Identify which cell holds the provided text, then report its (x, y) central coordinate. 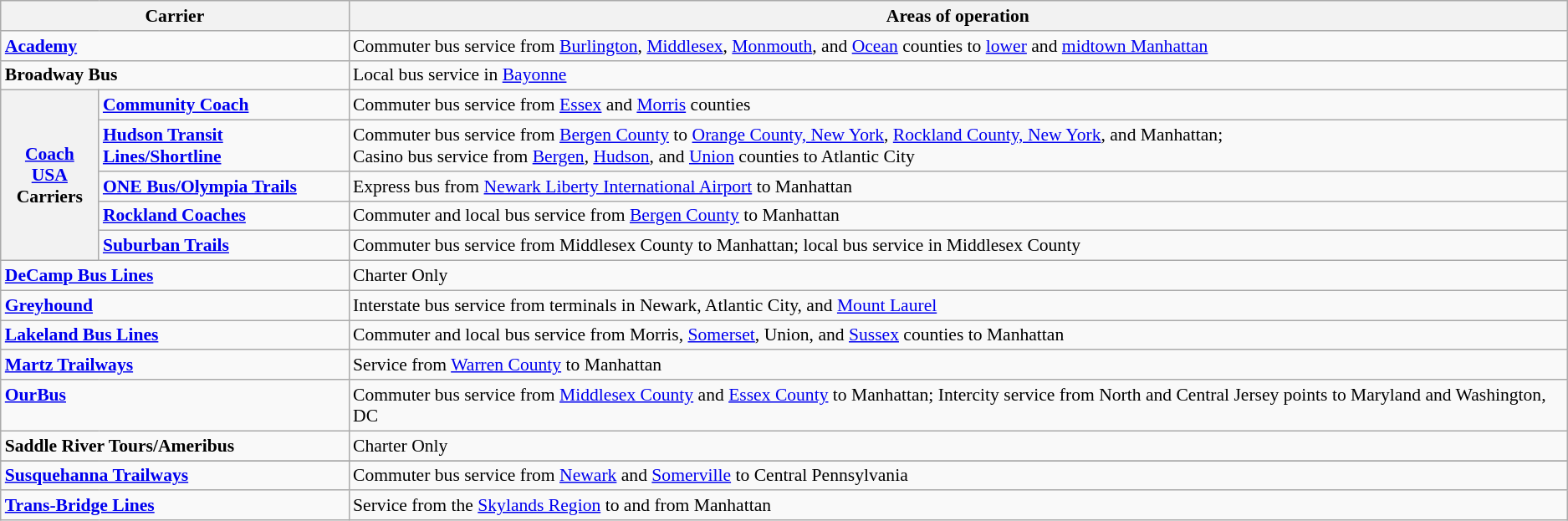
Academy (175, 46)
Lakeland Bus Lines (175, 335)
ONE Bus/Olympia Trails (224, 186)
OurBus (175, 405)
Trans-Bridge Lines (175, 506)
Carrier (175, 16)
Service from the Skylands Region to and from Manhattan (958, 506)
Rockland Coaches (224, 216)
Commuter bus service from Newark and Somerville to Central Pennsylvania (958, 476)
Greyhound (175, 305)
Commuter bus service from Burlington, Middlesex, Monmouth, and Ocean counties to lower and midtown Manhattan (958, 46)
Service from Warren County to Manhattan (958, 365)
Commuter and local bus service from Bergen County to Manhattan (958, 216)
Areas of operation (958, 16)
Hudson Transit Lines/Shortline (224, 146)
Commuter bus service from Middlesex County to Manhattan; local bus service in Middlesex County (958, 246)
Commuter bus service from Essex and Morris counties (958, 105)
Susquehanna Trailways (175, 476)
Commuter and local bus service from Morris, Somerset, Union, and Sussex counties to Manhattan (958, 335)
Coach USACarriers (50, 176)
Martz Trailways (175, 365)
Suburban Trails (224, 246)
Community Coach (224, 105)
Express bus from Newark Liberty International Airport to Manhattan (958, 186)
Local bus service in Bayonne (958, 75)
Interstate bus service from terminals in Newark, Atlantic City, and Mount Laurel (958, 305)
Saddle River Tours/Ameribus (175, 446)
Broadway Bus (175, 75)
DeCamp Bus Lines (175, 276)
